Locate the cell with the specified text and output its (x, y) center coordinate. 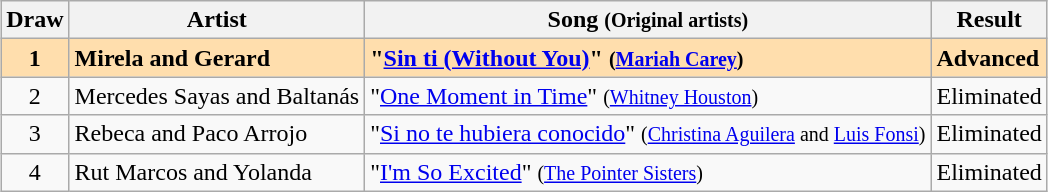
Song (Original artists) (648, 20)
Rebeca and Paco Arrojo (217, 134)
2 (35, 96)
Result (989, 20)
Artist (217, 20)
Draw (35, 20)
"Sin ti (Without You)" (Mariah Carey) (648, 58)
Mirela and Gerard (217, 58)
Rut Marcos and Yolanda (217, 172)
3 (35, 134)
1 (35, 58)
4 (35, 172)
"One Moment in Time" (Whitney Houston) (648, 96)
"I'm So Excited" (The Pointer Sisters) (648, 172)
"Si no te hubiera conocido" (Christina Aguilera and Luis Fonsi) (648, 134)
Advanced (989, 58)
Mercedes Sayas and Baltanás (217, 96)
